Output the (X, Y) coordinate of the center of the cell containing the given text.  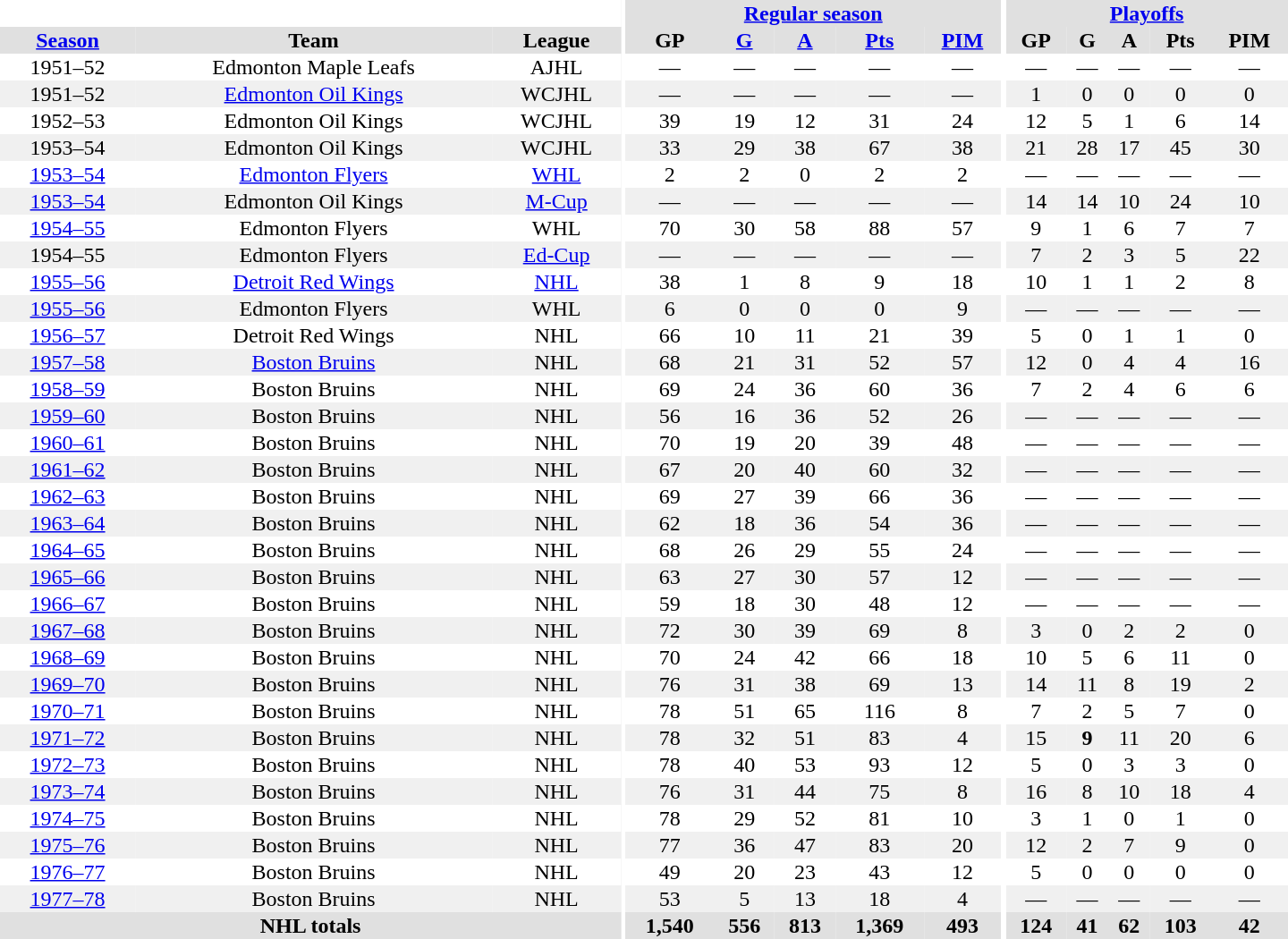
28 (1088, 148)
NHL totals (310, 926)
1964–65 (68, 550)
493 (962, 926)
124 (1036, 926)
72 (669, 630)
49 (669, 872)
1965–66 (68, 577)
1968–69 (68, 657)
1,540 (669, 926)
M-Cup (556, 201)
Regular season (813, 13)
1971–72 (68, 738)
65 (805, 711)
Edmonton Maple Leafs (313, 67)
1958–59 (68, 389)
1,369 (880, 926)
63 (669, 577)
813 (805, 926)
33 (669, 148)
81 (880, 818)
1973–74 (68, 791)
1972–73 (68, 765)
1976–77 (68, 872)
1956–57 (68, 335)
41 (1088, 926)
Ed-Cup (556, 255)
45 (1181, 148)
1952–53 (68, 121)
1961–62 (68, 469)
1963–64 (68, 523)
1957–58 (68, 362)
1974–75 (68, 818)
44 (805, 791)
1977–78 (68, 899)
1970–71 (68, 711)
1962–63 (68, 496)
23 (805, 872)
116 (880, 711)
59 (669, 604)
1960–61 (68, 443)
47 (805, 845)
54 (880, 523)
Team (313, 40)
17 (1129, 148)
1966–67 (68, 604)
556 (744, 926)
1959–60 (68, 416)
56 (669, 416)
1975–76 (68, 845)
58 (805, 228)
League (556, 40)
1969–70 (68, 684)
15 (1036, 738)
77 (669, 845)
88 (880, 228)
Season (68, 40)
93 (880, 765)
75 (880, 791)
Playoffs (1147, 13)
43 (880, 872)
22 (1250, 255)
55 (880, 550)
AJHL (556, 67)
103 (1181, 926)
1967–68 (68, 630)
